Capture the cell that displays the provided text and extract its [X, Y] central coordinate. 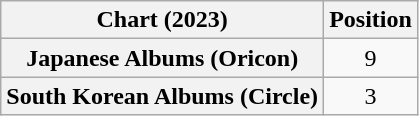
Chart (2023) [162, 20]
Position [371, 20]
South Korean Albums (Circle) [162, 96]
Japanese Albums (Oricon) [162, 58]
3 [371, 96]
9 [371, 58]
